Identify which cell holds the provided text, then report its (x, y) central coordinate. 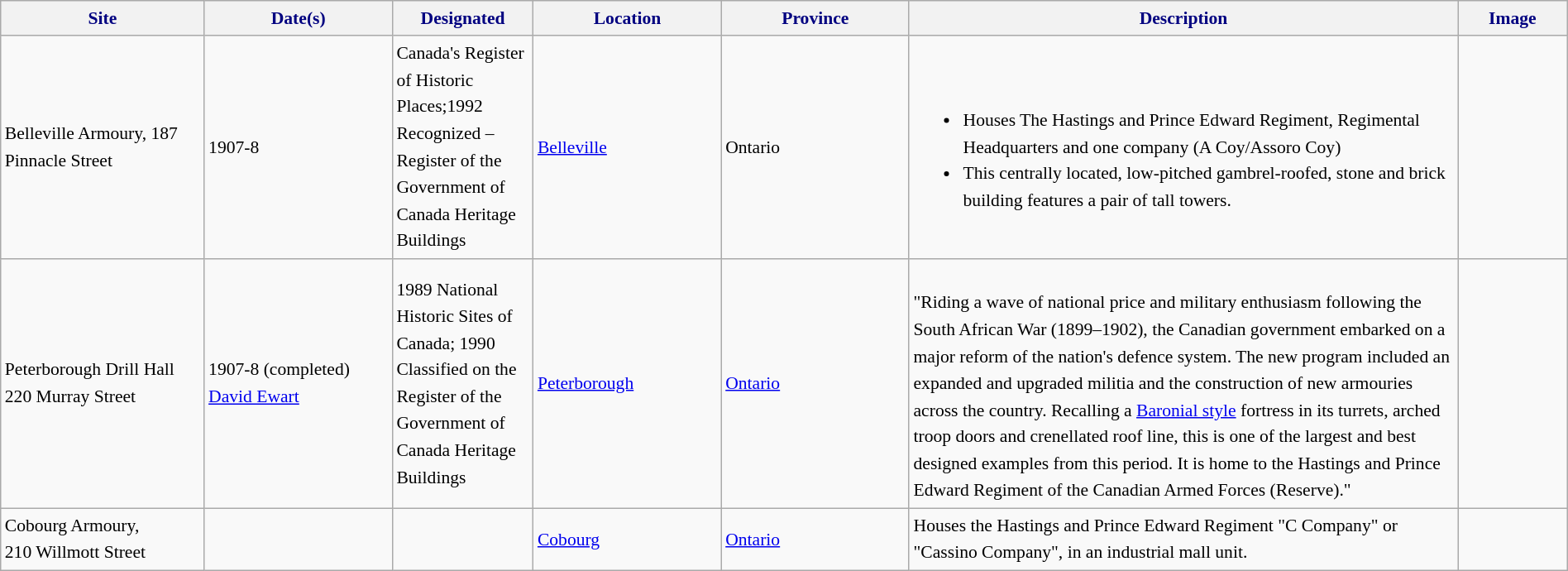
Designated (462, 18)
Belleville Armoury, 187 Pinnacle Street (103, 147)
Canada's Register of Historic Places;1992 Recognized – Register of the Government of Canada Heritage Buildings (462, 147)
Houses the Hastings and Prince Edward Regiment "C Company" or "Cassino Company", in an industrial mall unit. (1183, 540)
Province (815, 18)
1989 National Historic Sites of Canada; 1990 Classified on the Register of the Government of Canada Heritage Buildings (462, 384)
1907-8 (completed) David Ewart (298, 384)
Description (1183, 18)
Location (627, 18)
Peterborough Drill Hall220 Murray Street (103, 384)
Image (1513, 18)
Belleville (627, 147)
Site (103, 18)
Cobourg Armoury,210 Willmott Street (103, 540)
Peterborough (627, 384)
1907-8 (298, 147)
Date(s) (298, 18)
Cobourg (627, 540)
